Determine the [X, Y] coordinate at the center of the cell enclosing the given text.  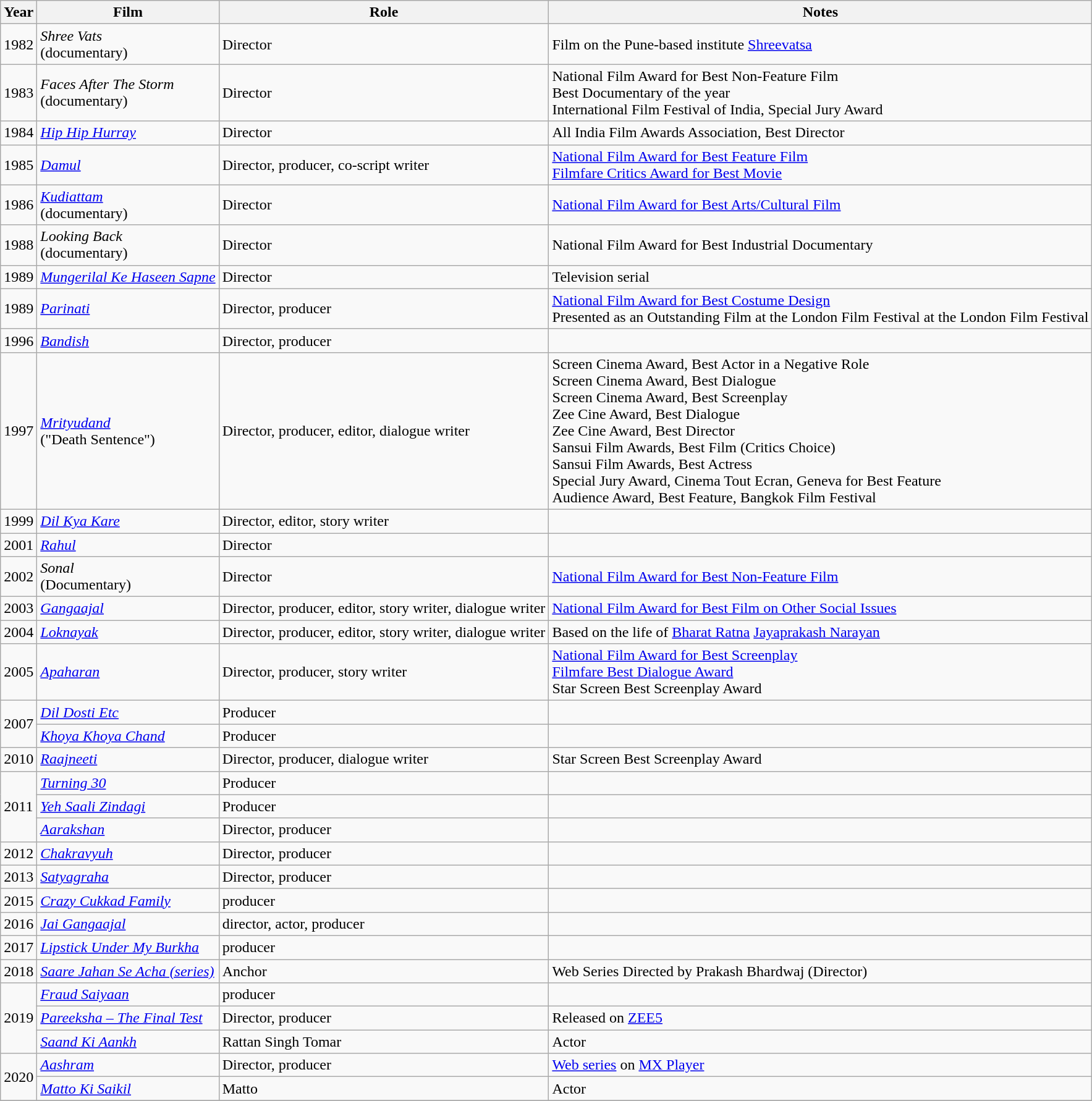
Web Series Directed by Prakash Bhardwaj (Director) [821, 971]
Jai Gangaajal [128, 924]
2012 [19, 853]
Mrityudand ("Death Sentence") [128, 431]
Anchor [384, 971]
Film on the Pune-based institute Shreevatsa [821, 44]
Saare Jahan Se Acha (series) [128, 971]
Rahul [128, 544]
2010 [19, 759]
Parinati [128, 309]
1988 [19, 245]
2017 [19, 947]
Looking Back (documentary) [128, 245]
National Film Award for Best Arts/Cultural Film [821, 205]
2005 [19, 672]
Crazy Cukkad Family [128, 900]
2015 [19, 900]
2018 [19, 971]
National Film Award for Best Film on Other Social Issues [821, 609]
Star Screen Best Screenplay Award [821, 759]
1999 [19, 521]
All India Film Awards Association, Best Director [821, 133]
Aarakshan [128, 830]
Yeh Saali Zindagi [128, 806]
1997 [19, 431]
Faces After The Storm (documentary) [128, 93]
Kudiattam (documentary) [128, 205]
1996 [19, 340]
Director, producer, editor, dialogue writer [384, 431]
1986 [19, 205]
National Film Award for Best Industrial Documentary [821, 245]
2011 [19, 806]
Web series on MX Player [821, 1065]
Director, producer, co-script writer [384, 164]
Role [384, 12]
Hip Hip Hurray [128, 133]
Chakravyuh [128, 853]
Turning 30 [128, 783]
1984 [19, 133]
Released on ZEE5 [821, 1018]
National Film Award for Best Feature Film Filmfare Critics Award for Best Movie [821, 164]
Lipstick Under My Burkha [128, 947]
1982 [19, 44]
1985 [19, 164]
Damul [128, 164]
Director, producer, story writer [384, 672]
Year [19, 12]
Matto Ki Saikil [128, 1089]
2002 [19, 577]
Rattan Singh Tomar [384, 1042]
Director, editor, story writer [384, 521]
Loknayak [128, 632]
Film [128, 12]
Aashram [128, 1065]
Raajneeti [128, 759]
2003 [19, 609]
Dil Dosti Etc [128, 712]
National Film Award for Best Non-Feature Film Best Documentary of the year International Film Festival of India, Special Jury Award [821, 93]
Mungerilal Ke Haseen Sapne [128, 277]
Sonal (Documentary) [128, 577]
Gangaajal [128, 609]
2001 [19, 544]
director, actor, producer [384, 924]
Dil Kya Kare [128, 521]
Shree Vats (documentary) [128, 44]
2019 [19, 1018]
Television serial [821, 277]
Pareeksha – The Final Test [128, 1018]
Fraud Saiyaan [128, 995]
Matto [384, 1089]
2020 [19, 1077]
1983 [19, 93]
National Film Award for Best Screenplay Filmfare Best Dialogue Award Star Screen Best Screenplay Award [821, 672]
Bandish [128, 340]
National Film Award for Best Costume Design Presented as an Outstanding Film at the London Film Festival at the London Film Festival [821, 309]
Director, producer, dialogue writer [384, 759]
2013 [19, 877]
2007 [19, 724]
2004 [19, 632]
Saand Ki Aankh [128, 1042]
Apaharan [128, 672]
Satyagraha [128, 877]
Khoya Khoya Chand [128, 736]
Based on the life of Bharat Ratna Jayaprakash Narayan [821, 632]
Notes [821, 12]
2016 [19, 924]
National Film Award for Best Non-Feature Film [821, 577]
